Scan for the cell matching the given text and deliver its (X, Y) coordinate at center. 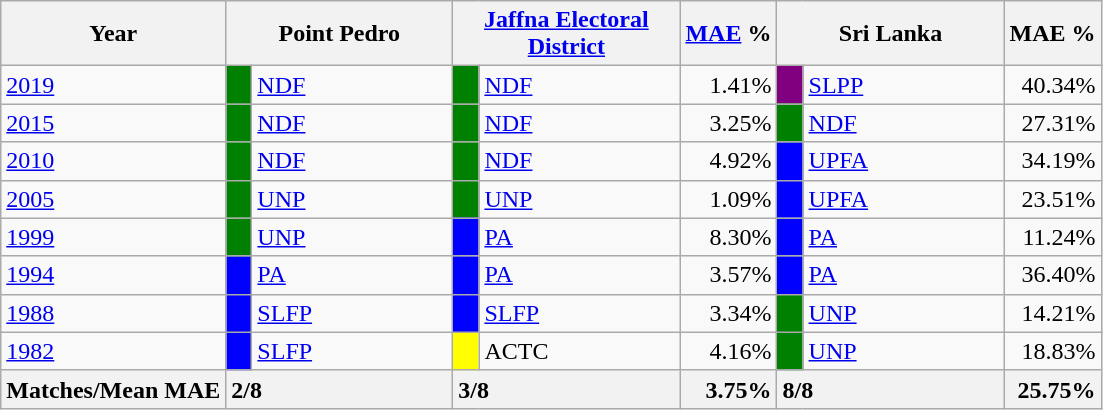
2005 (114, 199)
14.21% (1052, 313)
34.19% (1052, 161)
4.16% (728, 351)
SLPP (904, 85)
3/8 (566, 389)
8.30% (728, 237)
1.09% (728, 199)
2019 (114, 85)
1.41% (728, 85)
3.34% (728, 313)
4.92% (728, 161)
2015 (114, 123)
25.75% (1052, 389)
3.75% (728, 389)
1982 (114, 351)
3.25% (728, 123)
2010 (114, 161)
18.83% (1052, 351)
3.57% (728, 275)
11.24% (1052, 237)
1988 (114, 313)
Jaffna Electoral District (566, 34)
2/8 (340, 389)
Sri Lanka (890, 34)
Point Pedro (340, 34)
27.31% (1052, 123)
1994 (114, 275)
23.51% (1052, 199)
Year (114, 34)
8/8 (890, 389)
36.40% (1052, 275)
1999 (114, 237)
Matches/Mean MAE (114, 389)
ACTC (580, 351)
40.34% (1052, 85)
